Determine the [x, y] coordinate at the center of the cell enclosing the given text.  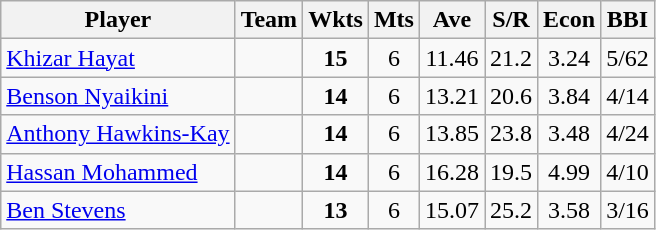
23.8 [510, 134]
3.24 [570, 58]
16.28 [452, 172]
Anthony Hawkins-Kay [118, 134]
21.2 [510, 58]
13.85 [452, 134]
19.5 [510, 172]
4/10 [628, 172]
4/24 [628, 134]
Benson Nyaikini [118, 96]
Econ [570, 20]
Player [118, 20]
11.46 [452, 58]
4/14 [628, 96]
20.6 [510, 96]
Hassan Mohammed [118, 172]
BBI [628, 20]
3.84 [570, 96]
4.99 [570, 172]
Wkts [336, 20]
3.58 [570, 210]
13.21 [452, 96]
Ben Stevens [118, 210]
13 [336, 210]
S/R [510, 20]
Ave [452, 20]
5/62 [628, 58]
15 [336, 58]
Team [269, 20]
3/16 [628, 210]
15.07 [452, 210]
3.48 [570, 134]
Mts [394, 20]
25.2 [510, 210]
Khizar Hayat [118, 58]
